From the cell containing the given text, extract its center point as (X, Y) coordinate. 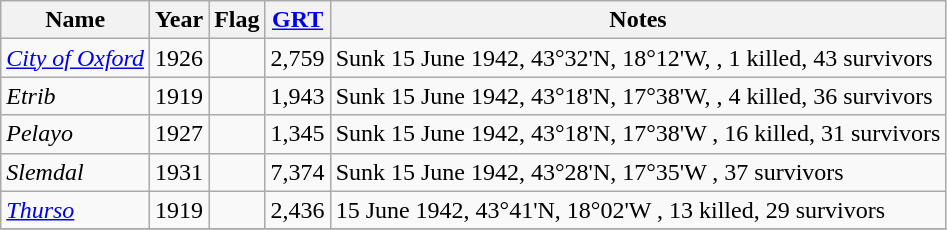
Year (180, 20)
1927 (180, 134)
15 June 1942, 43°41'N, 18°02'W , 13 killed, 29 survivors (638, 210)
1,345 (298, 134)
Sunk 15 June 1942, 43°32'N, 18°12'W, , 1 killed, 43 survivors (638, 58)
Thurso (76, 210)
Pelayo (76, 134)
1926 (180, 58)
Sunk 15 June 1942, 43°28'N, 17°35'W , 37 survivors (638, 172)
1,943 (298, 96)
Sunk 15 June 1942, 43°18'N, 17°38'W , 16 killed, 31 survivors (638, 134)
7,374 (298, 172)
City of Oxford (76, 58)
Slemdal (76, 172)
Sunk 15 June 1942, 43°18'N, 17°38'W, , 4 killed, 36 survivors (638, 96)
Flag (237, 20)
Name (76, 20)
2,436 (298, 210)
Notes (638, 20)
GRT (298, 20)
1931 (180, 172)
Etrib (76, 96)
2,759 (298, 58)
